Detect which cell encompasses the target text, then output its (X, Y) center coordinate. 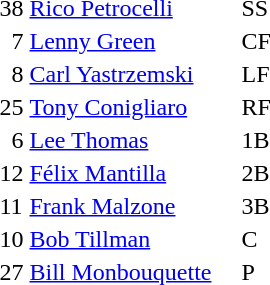
Bob Tillman (132, 239)
Lee Thomas (132, 140)
Lenny Green (132, 41)
Tony Conigliaro (132, 107)
Carl Yastrzemski (132, 74)
Frank Malzone (132, 206)
Félix Mantilla (132, 173)
